Output the [x, y] coordinate of the center of the cell containing the given text.  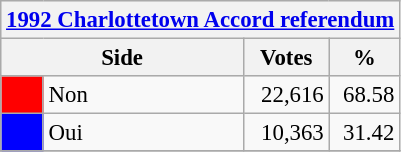
1992 Charlottetown Accord referendum [200, 20]
Votes [286, 58]
Side [122, 58]
Non [143, 95]
% [364, 58]
68.58 [364, 95]
10,363 [286, 133]
22,616 [286, 95]
31.42 [364, 133]
Oui [143, 133]
